Extract the (X, Y) coordinate from the center of the cell holding the provided text.  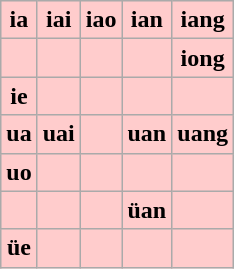
ie (19, 96)
ia (19, 20)
uang (203, 134)
iang (203, 20)
uan (147, 134)
iong (203, 58)
iao (101, 20)
üan (147, 210)
üe (19, 248)
ua (19, 134)
iai (58, 20)
uai (58, 134)
uo (19, 172)
ian (147, 20)
